Pinpoint the cell where the given text exists, returning its (X, Y) midpoint coordinate. 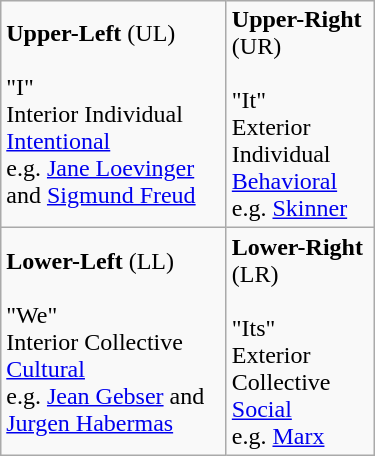
Lower-Right (LR)"Its" Exterior Collective Sociale.g. Marx (300, 342)
Upper-Left (UL)"I" Interior Individual Intentionale.g. Jane Loevinger and Sigmund Freud (114, 114)
Upper-Right (UR)"It" Exterior Individual Behaviorale.g. Skinner (300, 114)
Lower-Left (LL)"We" Interior Collective Culturale.g. Jean Gebser and Jurgen Habermas (114, 342)
